Pinpoint the cell where the given text exists, returning its [x, y] midpoint coordinate. 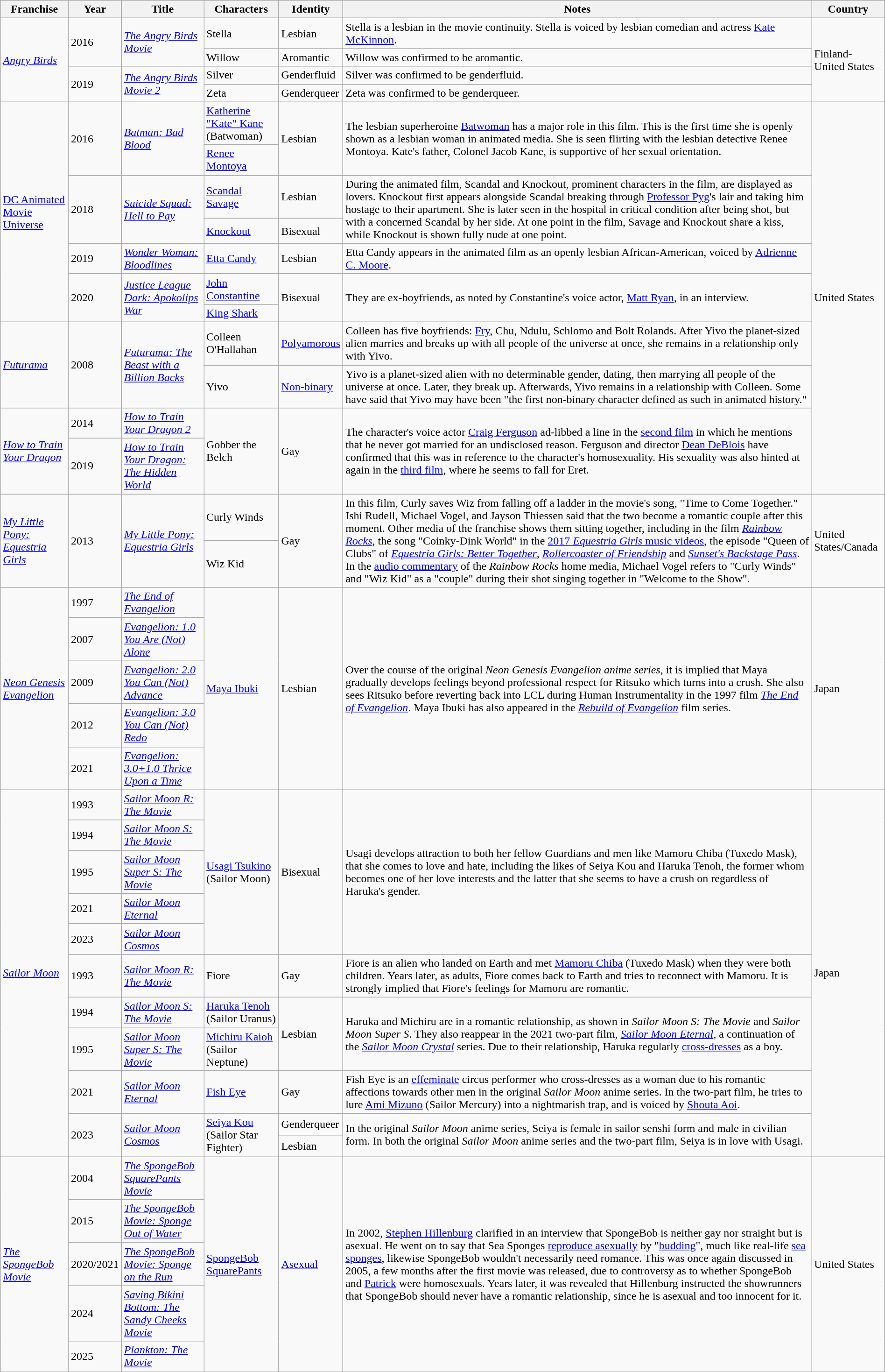
John Constantine [241, 289]
Title [162, 9]
King Shark [241, 313]
Usagi Tsukino (Sailor Moon) [241, 872]
Plankton: The Movie [162, 1356]
Suicide Squad: Hell to Pay [162, 209]
Seiya Kou (Sailor Star Fighter) [241, 1135]
Gobber the Belch [241, 451]
2025 [95, 1356]
Evangelion: 2.0 You Can (Not) Advance [162, 682]
The SpongeBob Movie: Sponge on the Run [162, 1264]
Saving Bikini Bottom: The Sandy Cheeks Movie [162, 1313]
The End of Evangelion [162, 602]
2012 [95, 725]
Zeta [241, 93]
SpongeBob SquarePants [241, 1264]
2004 [95, 1178]
Evangelion: 1.0 You Are (Not) Alone [162, 639]
Stella is a lesbian in the movie continuity. Stella is voiced by lesbian comedian and actress Kate McKinnon. [577, 34]
Willow was confirmed to be aromantic. [577, 57]
2024 [95, 1313]
Country [849, 9]
Silver was confirmed to be genderfluid. [577, 75]
Renee Montoya [241, 160]
2020/2021 [95, 1264]
Evangelion: 3.0 You Can (Not) Redo [162, 725]
2020 [95, 298]
Stella [241, 34]
Evangelion: 3.0+1.0 Thrice Upon a Time [162, 768]
How to Train Your Dragon 2 [162, 423]
United States/Canada [849, 541]
Aromantic [311, 57]
1997 [95, 602]
Scandal Savage [241, 197]
Asexual [311, 1264]
2018 [95, 209]
Sailor Moon [35, 973]
2009 [95, 682]
Notes [577, 9]
Genderfluid [311, 75]
The SpongeBob SquarePants Movie [162, 1178]
How to Train Your Dragon: The Hidden World [162, 466]
Katherine "Kate" Kane (Batwoman) [241, 123]
The SpongeBob Movie: Sponge Out of Water [162, 1221]
Year [95, 9]
Knockout [241, 231]
Batman: Bad Blood [162, 138]
The Angry Birds Movie [162, 42]
2007 [95, 639]
Haruka Tenoh (Sailor Uranus) [241, 1012]
Silver [241, 75]
Justice League Dark: Apokolips War [162, 298]
Zeta was confirmed to be genderqueer. [577, 93]
Fish Eye [241, 1092]
Non-binary [311, 387]
They are ex-boyfriends, as noted by Constantine's voice actor, Matt Ryan, in an interview. [577, 298]
2013 [95, 541]
Finland-United States [849, 60]
The Angry Birds Movie 2 [162, 84]
The SpongeBob Movie [35, 1264]
Polyamorous [311, 343]
2008 [95, 365]
Etta Candy [241, 259]
Wiz Kid [241, 564]
Willow [241, 57]
2014 [95, 423]
Characters [241, 9]
How to Train Your Dragon [35, 451]
Franchise [35, 9]
Colleen O'Hallahan [241, 343]
2015 [95, 1221]
Futurama: The Beast with a Billion Backs [162, 365]
Maya Ibuki [241, 688]
DC Animated Movie Universe [35, 212]
Fiore [241, 976]
Yivo [241, 387]
Futurama [35, 365]
Wonder Woman: Bloodlines [162, 259]
Identity [311, 9]
Etta Candy appears in the animated film as an openly lesbian African-American, voiced by Adrienne C. Moore. [577, 259]
Michiru Kaioh (Sailor Neptune) [241, 1049]
Angry Birds [35, 60]
Neon Genesis Evangelion [35, 688]
Curly Winds [241, 517]
